Output the (X, Y) coordinate of the center of the cell containing the given text.  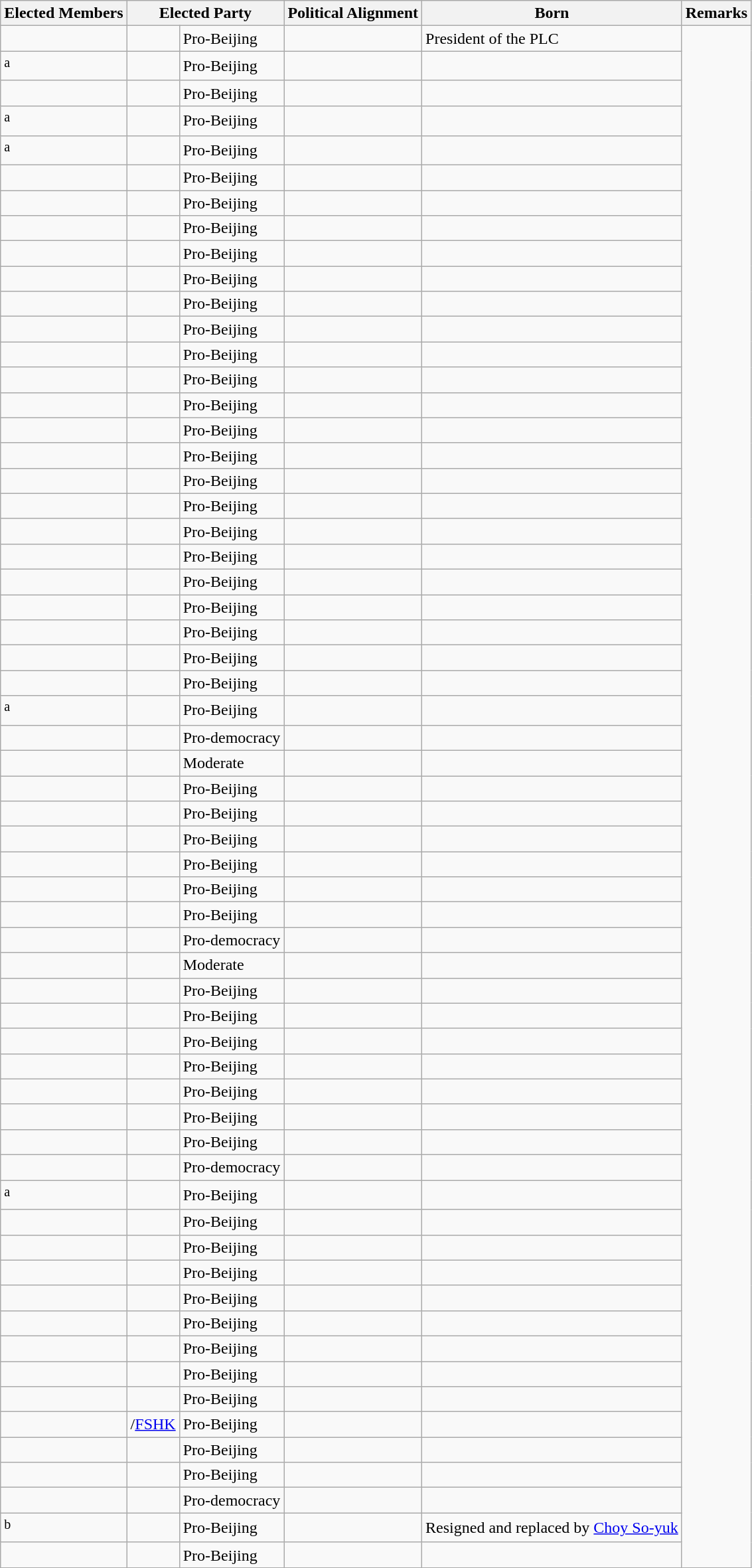
Political Alignment (353, 13)
/FSHK (153, 1425)
President of the PLC (552, 39)
Remarks (716, 13)
b (64, 1528)
Elected Members (64, 13)
Born (552, 13)
Resigned and replaced by Choy So-yuk (552, 1528)
Elected Party (206, 13)
